From the cell containing the given text, extract its center point as (x, y) coordinate. 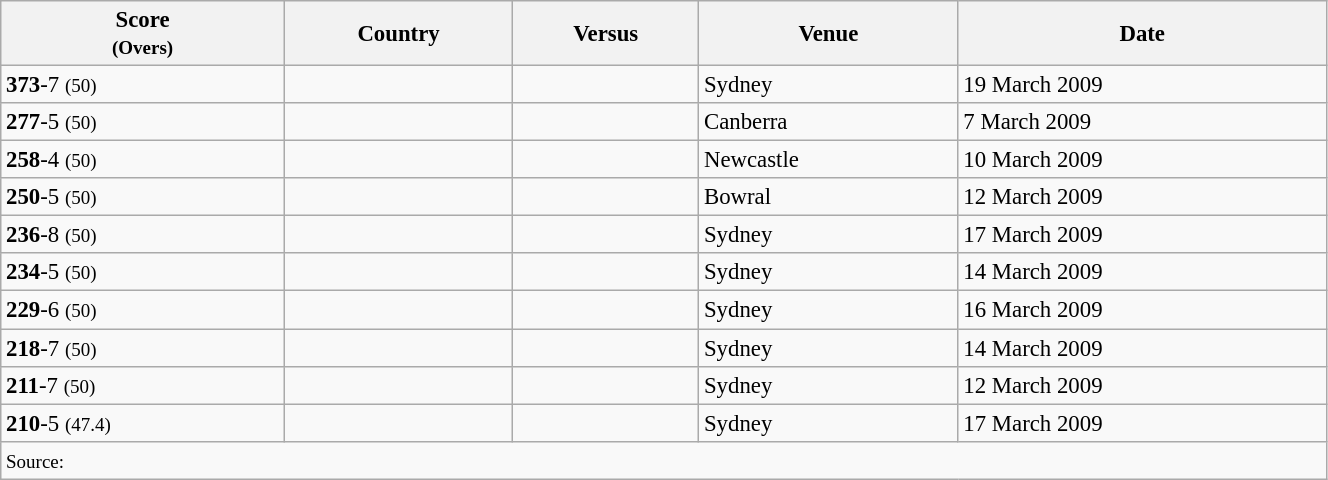
Newcastle (828, 160)
19 March 2009 (1142, 85)
10 March 2009 (1142, 160)
373-7 (50) (143, 85)
236-8 (50) (143, 235)
211-7 (50) (143, 385)
Versus (606, 34)
7 March 2009 (1142, 122)
Canberra (828, 122)
Score (Overs) (143, 34)
Date (1142, 34)
250-5 (50) (143, 197)
Venue (828, 34)
Source: (664, 460)
229-6 (50) (143, 310)
218-7 (50) (143, 348)
277-5 (50) (143, 122)
16 March 2009 (1142, 310)
Bowral (828, 197)
258-4 (50) (143, 160)
210-5 (47.4) (143, 423)
Country (398, 34)
234-5 (50) (143, 273)
